For the text-containing cell, return its midpoint in [X, Y] coordinate format. 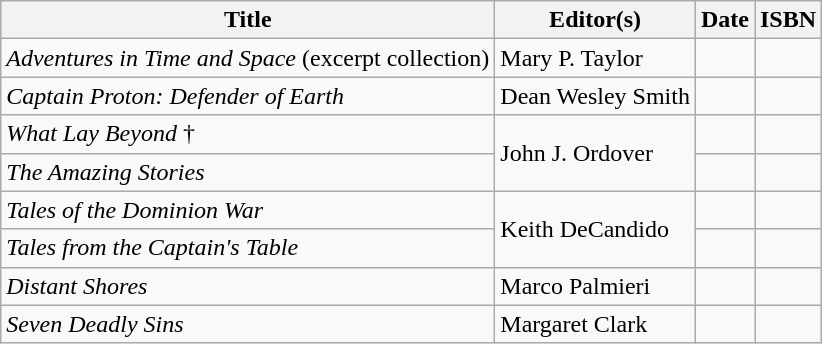
Tales from the Captain's Table [248, 248]
The Amazing Stories [248, 172]
Margaret Clark [596, 324]
Editor(s) [596, 20]
Captain Proton: Defender of Earth [248, 96]
What Lay Beyond † [248, 134]
John J. Ordover [596, 153]
Marco Palmieri [596, 286]
Seven Deadly Sins [248, 324]
Dean Wesley Smith [596, 96]
Adventures in Time and Space (excerpt collection) [248, 58]
Title [248, 20]
ISBN [788, 20]
Keith DeCandido [596, 229]
Date [724, 20]
Tales of the Dominion War [248, 210]
Distant Shores [248, 286]
Mary P. Taylor [596, 58]
